Locate the cell with the specified text and output its (X, Y) center coordinate. 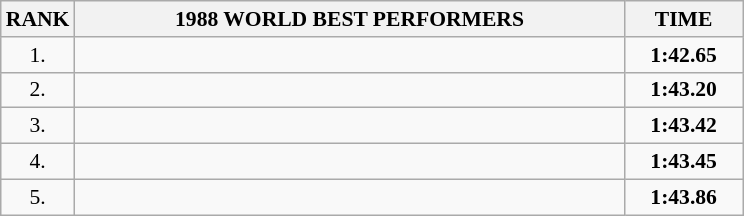
TIME (684, 19)
1:42.65 (684, 55)
4. (38, 162)
5. (38, 197)
1:43.45 (684, 162)
RANK (38, 19)
1. (38, 55)
1988 WORLD BEST PERFORMERS (349, 19)
1:43.86 (684, 197)
3. (38, 126)
1:43.20 (684, 90)
1:43.42 (684, 126)
2. (38, 90)
